Provide the [X, Y] coordinate of the cell's center where the given text is located.  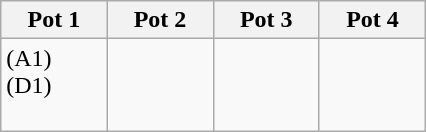
Pot 3 [266, 20]
(A1) (D1) [54, 85]
Pot 1 [54, 20]
Pot 4 [372, 20]
Pot 2 [160, 20]
